Return (X, Y) of the center of cell containing provided text 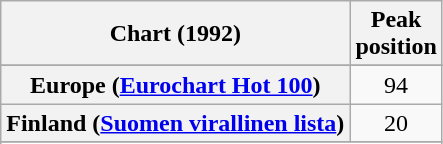
20 (396, 123)
94 (396, 85)
Europe (Eurochart Hot 100) (176, 85)
Peakposition (396, 34)
Finland (Suomen virallinen lista) (176, 123)
Chart (1992) (176, 34)
